Determine the [X, Y] coordinate at the center of the cell enclosing the given text.  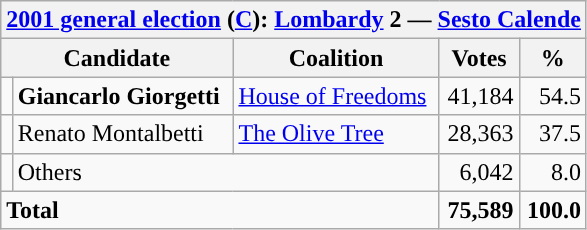
% [552, 58]
41,184 [479, 96]
37.5 [552, 134]
Candidate [117, 58]
Total [220, 210]
8.0 [552, 172]
75,589 [479, 210]
Coalition [336, 58]
54.5 [552, 96]
100.0 [552, 210]
Giancarlo Giorgetti [122, 96]
Others [226, 172]
Renato Montalbetti [122, 134]
28,363 [479, 134]
Votes [479, 58]
6,042 [479, 172]
House of Freedoms [336, 96]
The Olive Tree [336, 134]
2001 general election (C): Lombardy 2 — Sesto Calende [294, 20]
